Identify which cell holds the provided text, then report its (x, y) central coordinate. 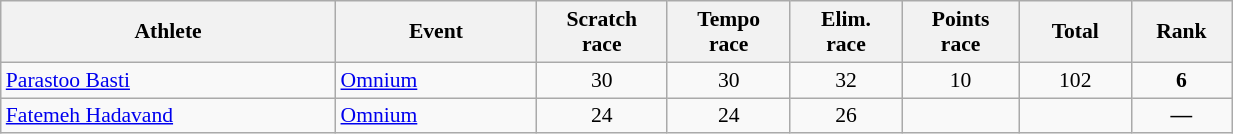
Pointsrace (961, 32)
Rank (1182, 32)
Parastoo Basti (168, 80)
Total (1075, 32)
Event (436, 32)
Scratchrace (602, 32)
10 (961, 80)
26 (846, 116)
Elim.race (846, 32)
102 (1075, 80)
— (1182, 116)
Temporace (728, 32)
Athlete (168, 32)
6 (1182, 80)
32 (846, 80)
Fatemeh Hadavand (168, 116)
